Pinpoint the cell where the given text exists, returning its (x, y) midpoint coordinate. 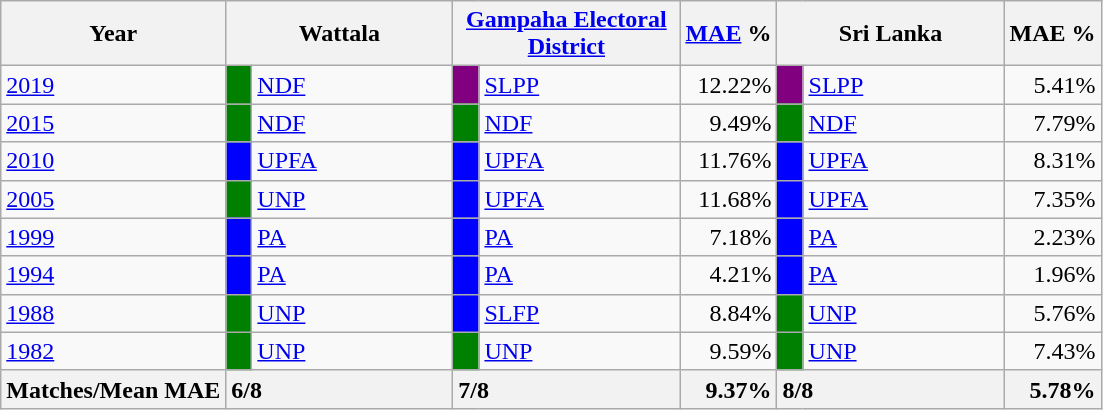
Sri Lanka (890, 34)
2005 (114, 199)
7/8 (566, 389)
8.84% (728, 313)
Wattala (340, 34)
9.49% (728, 123)
Gampaha Electoral District (566, 34)
6/8 (340, 389)
5.78% (1052, 389)
8.31% (1052, 161)
1999 (114, 237)
1982 (114, 351)
7.18% (728, 237)
1.96% (1052, 275)
7.35% (1052, 199)
Matches/Mean MAE (114, 389)
2.23% (1052, 237)
Year (114, 34)
2010 (114, 161)
1988 (114, 313)
8/8 (890, 389)
11.76% (728, 161)
7.43% (1052, 351)
2015 (114, 123)
5.76% (1052, 313)
2019 (114, 85)
5.41% (1052, 85)
4.21% (728, 275)
12.22% (728, 85)
11.68% (728, 199)
9.37% (728, 389)
SLFP (580, 313)
9.59% (728, 351)
7.79% (1052, 123)
1994 (114, 275)
